Return [X, Y] of the center of cell containing provided text 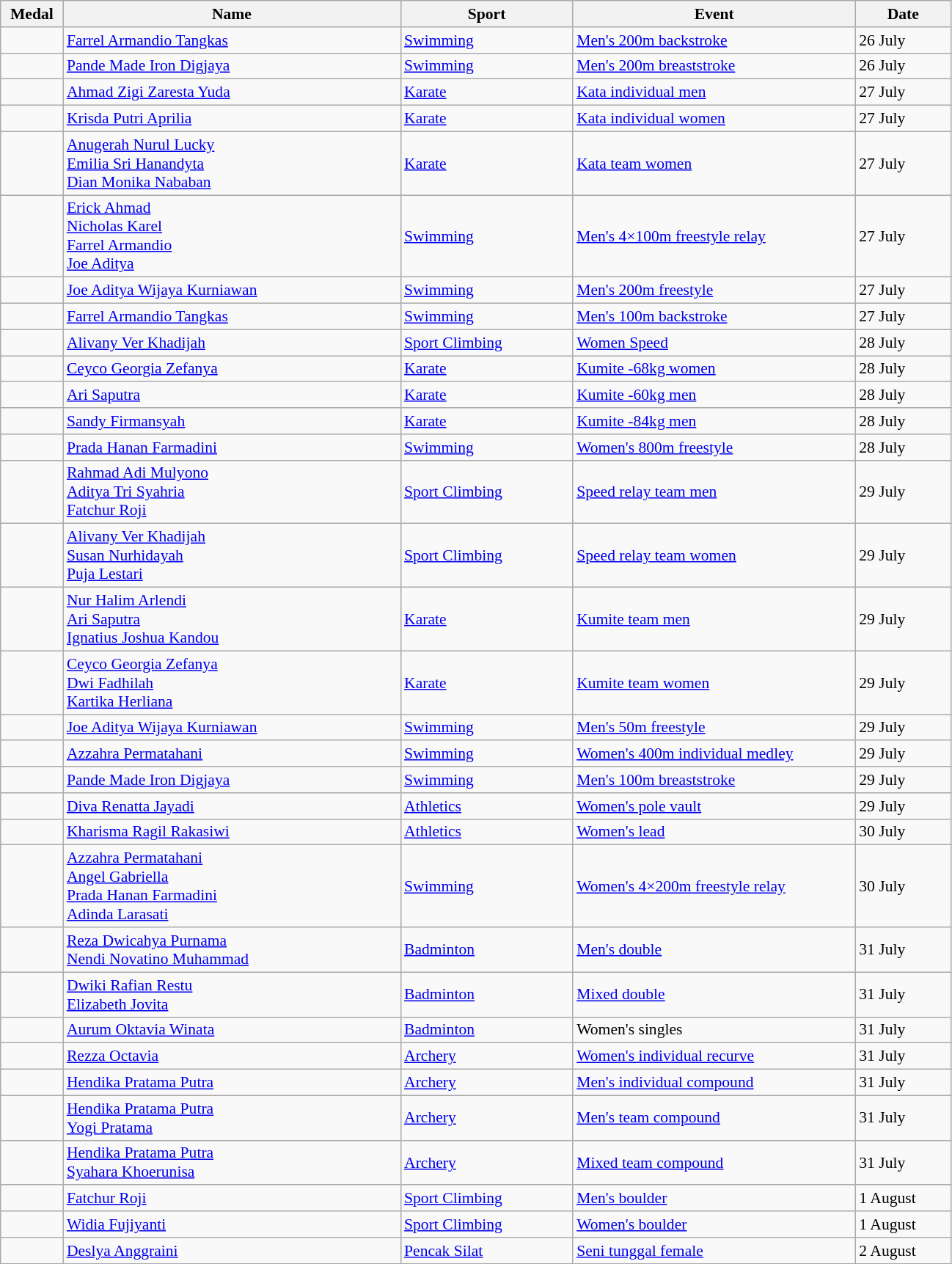
Kharisma Ragil Rakasiwi [232, 832]
Nur Halim ArlendiAri SaputraIgnatius Joshua Kandou [232, 619]
Azzahra PermatahaniAngel GabriellaPrada Hanan FarmadiniAdinda Larasati [232, 886]
Women's singles [714, 1030]
Speed relay team men [714, 492]
Krisda Putri Aprilia [232, 119]
Sandy Firmansyah [232, 421]
Date [903, 14]
Sport [487, 14]
Kata team women [714, 163]
Mixed team compound [714, 1162]
Women Speed [714, 343]
Women's 4×200m freestyle relay [714, 886]
Fatchur Roji [232, 1199]
Men's boulder [714, 1199]
Women's individual recurve [714, 1056]
Medal [32, 14]
Men's 4×100m freestyle relay [714, 236]
Hendika Pratama PutraSyahara Khoerunisa [232, 1162]
Men's 200m breaststroke [714, 66]
Name [232, 14]
Ahmad Zigi Zaresta Yuda [232, 92]
Alivany Ver KhadijahSusan NurhidayahPuja Lestari [232, 556]
Hendika Pratama PutraYogi Pratama [232, 1118]
Diva Renatta Jayadi [232, 806]
Kata individual women [714, 119]
Men's 200m freestyle [714, 291]
Kumite -84kg men [714, 421]
Widia Fujiyanti [232, 1224]
2 August [903, 1251]
Prada Hanan Farmadini [232, 447]
Rahmad Adi MulyonoAditya Tri SyahriaFatchur Roji [232, 492]
Women's pole vault [714, 806]
Kumite team men [714, 619]
Kata individual men [714, 92]
Reza Dwicahya PurnamaNendi Novatino Muhammad [232, 949]
Anugerah Nurul LuckyEmilia Sri HanandytaDian Monika Nababan [232, 163]
Deslya Anggraini [232, 1251]
Ceyco Georgia Zefanya [232, 369]
Women's 400m individual medley [714, 754]
Rezza Octavia [232, 1056]
Aurum Oktavia Winata [232, 1030]
Hendika Pratama Putra [232, 1083]
Kumite -68kg women [714, 369]
Azzahra Permatahani [232, 754]
Men's 50m freestyle [714, 728]
Mixed double [714, 995]
Men's double [714, 949]
Speed relay team women [714, 556]
Pencak Silat [487, 1251]
Men's 100m breaststroke [714, 780]
Men's 100m backstroke [714, 317]
Ari Saputra [232, 395]
Men's individual compound [714, 1083]
Women's 800m freestyle [714, 447]
Kumite team women [714, 682]
Event [714, 14]
Men's 200m backstroke [714, 40]
Women's lead [714, 832]
Seni tunggal female [714, 1251]
Men's team compound [714, 1118]
Women's boulder [714, 1224]
Ceyco Georgia ZefanyaDwi FadhilahKartika Herliana [232, 682]
Dwiki Rafian RestuElizabeth Jovita [232, 995]
Alivany Ver Khadijah [232, 343]
Kumite -60kg men [714, 395]
Erick AhmadNicholas KarelFarrel ArmandioJoe Aditya [232, 236]
